Search for the cell housing the specified text and yield its [X, Y] center coordinate. 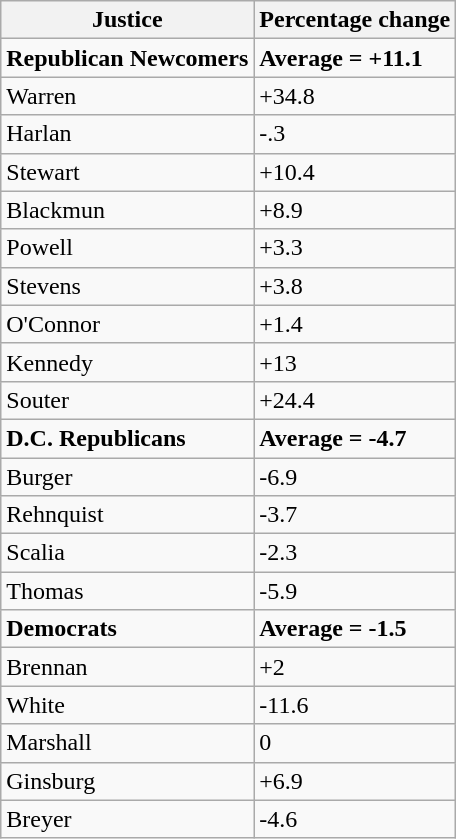
Marshall [128, 743]
Justice [128, 20]
Rehnquist [128, 515]
Democrats [128, 629]
Warren [128, 96]
+10.4 [355, 172]
Harlan [128, 134]
Burger [128, 477]
-.3 [355, 134]
Brennan [128, 667]
+1.4 [355, 324]
0 [355, 743]
+34.8 [355, 96]
+13 [355, 362]
+3.3 [355, 248]
Blackmun [128, 210]
Powell [128, 248]
Average = -1.5 [355, 629]
+6.9 [355, 781]
Thomas [128, 591]
Souter [128, 400]
Republican Newcomers [128, 58]
-3.7 [355, 515]
Average = -4.7 [355, 438]
-4.6 [355, 819]
Stevens [128, 286]
+3.8 [355, 286]
Stewart [128, 172]
+24.4 [355, 400]
O'Connor [128, 324]
Percentage change [355, 20]
-6.9 [355, 477]
White [128, 705]
Kennedy [128, 362]
Average = +11.1 [355, 58]
-2.3 [355, 553]
Breyer [128, 819]
D.C. Republicans [128, 438]
Ginsburg [128, 781]
Scalia [128, 553]
-11.6 [355, 705]
+2 [355, 667]
+8.9 [355, 210]
-5.9 [355, 591]
